Return [X, Y] of the center of cell containing provided text 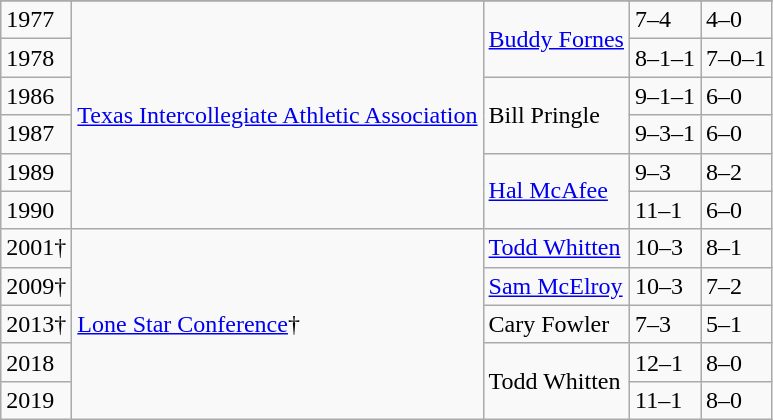
7–3 [664, 324]
2018 [36, 362]
Bill Pringle [556, 115]
Texas Intercollegiate Athletic Association [278, 115]
9–3–1 [664, 134]
9–1–1 [664, 96]
2009† [36, 286]
9–3 [664, 172]
1989 [36, 172]
2001† [36, 248]
8–1 [736, 248]
Cary Fowler [556, 324]
8–2 [736, 172]
1978 [36, 58]
7–4 [664, 20]
7–2 [736, 286]
2019 [36, 400]
7–0–1 [736, 58]
4–0 [736, 20]
1987 [36, 134]
12–1 [664, 362]
Lone Star Conference† [278, 324]
1986 [36, 96]
2013† [36, 324]
Sam McElroy [556, 286]
1977 [36, 20]
1990 [36, 210]
8–1–1 [664, 58]
5–1 [736, 324]
Buddy Fornes [556, 39]
Hal McAfee [556, 191]
